Pinpoint the cell where the given text exists, returning its (X, Y) midpoint coordinate. 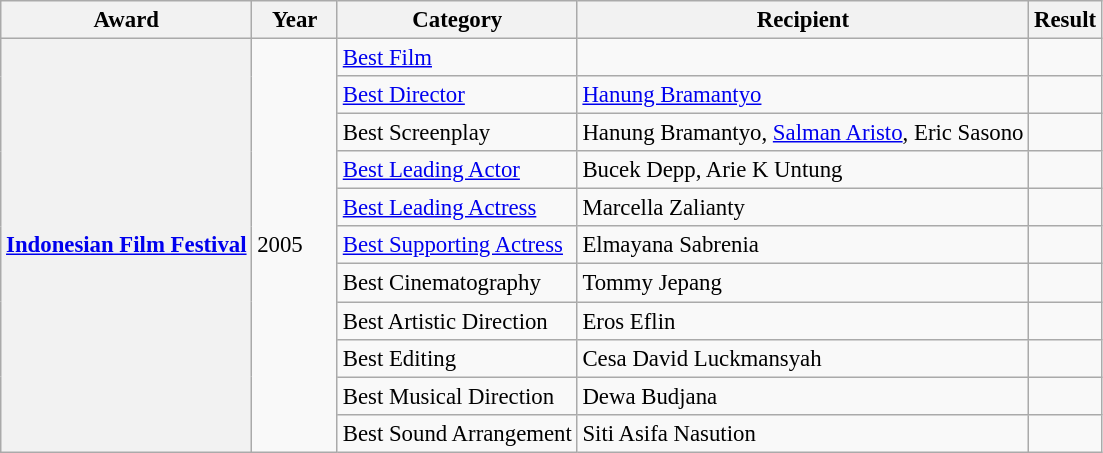
Eros Eflin (803, 321)
Bucek Depp, Arie K Untung (803, 170)
Hanung Bramantyo, Salman Aristo, Eric Sasono (803, 133)
Best Director (457, 95)
Recipient (803, 20)
Indonesian Film Festival (126, 246)
Best Supporting Actress (457, 245)
Best Musical Direction (457, 396)
Best Leading Actress (457, 208)
Result (1066, 20)
Tommy Jepang (803, 283)
Best Artistic Direction (457, 321)
Siti Asifa Nasution (803, 433)
Best Cinematography (457, 283)
Marcella Zalianty (803, 208)
Award (126, 20)
Year (295, 20)
Best Screenplay (457, 133)
Best Film (457, 58)
Elmayana Sabrenia (803, 245)
Best Sound Arrangement (457, 433)
Best Editing (457, 358)
Dewa Budjana (803, 396)
2005 (295, 246)
Best Leading Actor (457, 170)
Cesa David Luckmansyah (803, 358)
Category (457, 20)
Hanung Bramantyo (803, 95)
